Find where the given text appears and provide that cell's center as (x, y) coordinate. 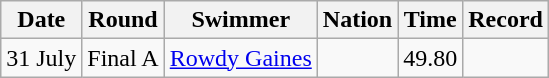
Swimmer (240, 20)
31 July (42, 58)
Nation (357, 20)
Time (430, 20)
Rowdy Gaines (240, 58)
Record (506, 20)
Date (42, 20)
Final A (123, 58)
Round (123, 20)
49.80 (430, 58)
